Extract the [x, y] coordinate from the center of the cell holding the provided text.  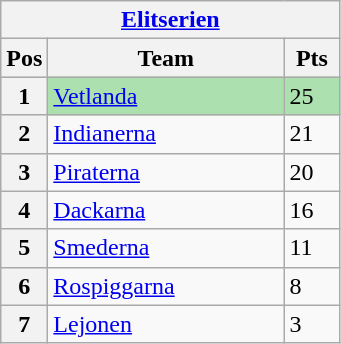
Vetlanda [166, 96]
6 [24, 286]
1 [24, 96]
Dackarna [166, 210]
4 [24, 210]
20 [312, 172]
Rospiggarna [166, 286]
Pts [312, 58]
Elitserien [170, 20]
Piraterna [166, 172]
Pos [24, 58]
Team [166, 58]
11 [312, 248]
Smederna [166, 248]
25 [312, 96]
21 [312, 134]
Lejonen [166, 324]
7 [24, 324]
5 [24, 248]
Indianerna [166, 134]
16 [312, 210]
2 [24, 134]
8 [312, 286]
